Return [x, y] of the center of cell containing provided text 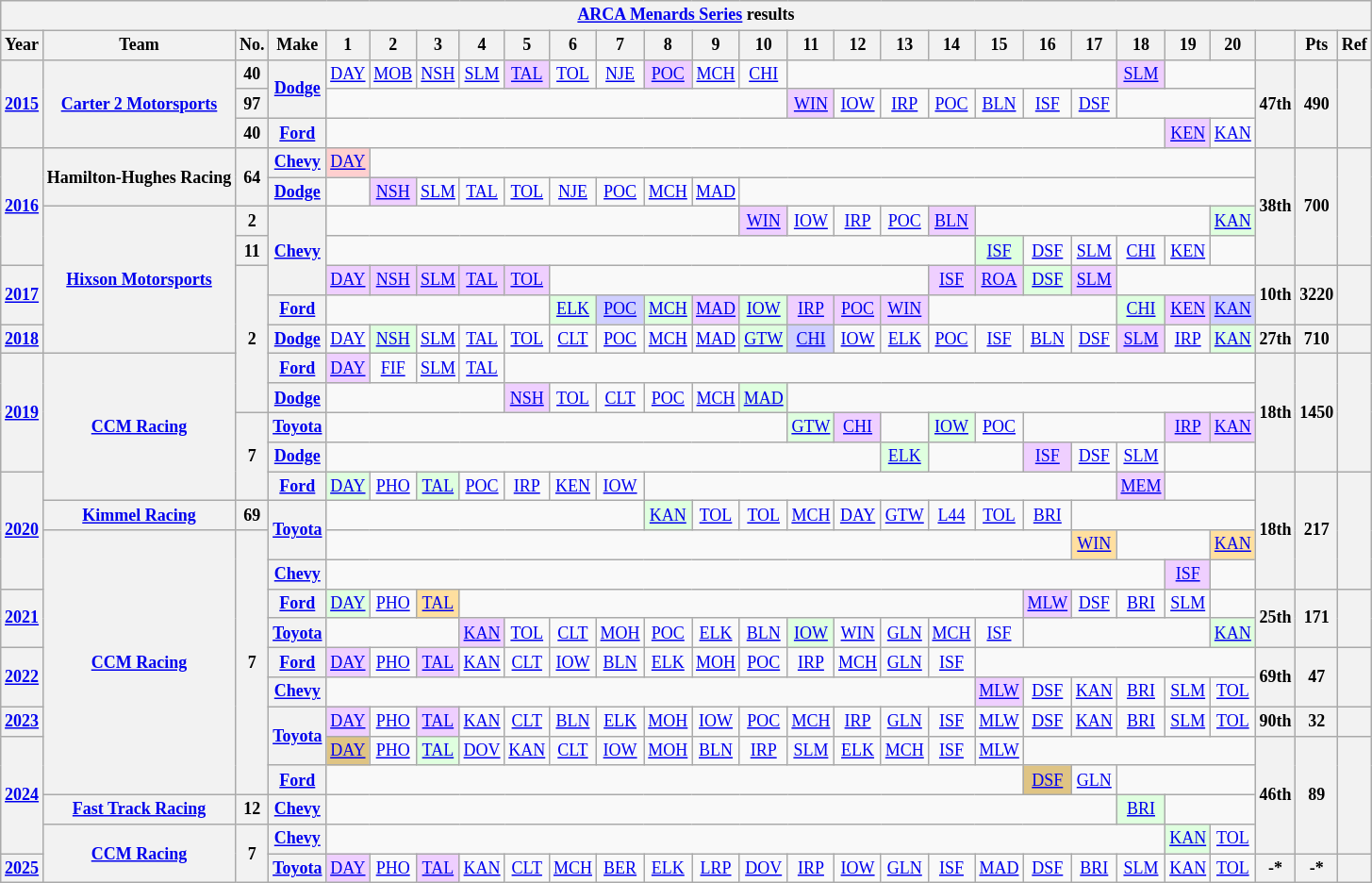
25th [1275, 618]
17 [1094, 45]
2016 [23, 208]
710 [1316, 340]
97 [253, 104]
47th [1275, 104]
27th [1275, 340]
2018 [23, 340]
2015 [23, 104]
2021 [23, 618]
2020 [23, 530]
Kimmel Racing [139, 515]
MEM [1141, 487]
Hixson Motorsports [139, 280]
2022 [23, 677]
2025 [23, 868]
217 [1316, 530]
69th [1275, 677]
Make [298, 45]
4 [482, 45]
No. [253, 45]
6 [573, 45]
Carter 2 Motorsports [139, 104]
LRP [717, 868]
14 [951, 45]
L44 [951, 515]
Pts [1316, 45]
2023 [23, 721]
FIF [393, 368]
Year [23, 45]
32 [1316, 721]
9 [717, 45]
2019 [23, 413]
ROA [1000, 279]
90th [1275, 721]
89 [1316, 794]
BER [620, 868]
47 [1316, 677]
16 [1047, 45]
3220 [1316, 294]
38th [1275, 208]
490 [1316, 104]
1 [348, 45]
13 [904, 45]
2024 [23, 794]
8 [668, 45]
2017 [23, 294]
Fast Track Racing [139, 809]
5 [527, 45]
Hamilton-Hughes Racing [139, 177]
69 [253, 515]
20 [1232, 45]
171 [1316, 618]
1450 [1316, 413]
3 [438, 45]
46th [1275, 794]
64 [253, 177]
19 [1188, 45]
700 [1316, 208]
15 [1000, 45]
Ref [1355, 45]
18 [1141, 45]
Team [139, 45]
10 [764, 45]
ARCA Menards Series results [686, 15]
MOB [393, 74]
10th [1275, 294]
